Identify which cell holds the provided text, then report its [x, y] central coordinate. 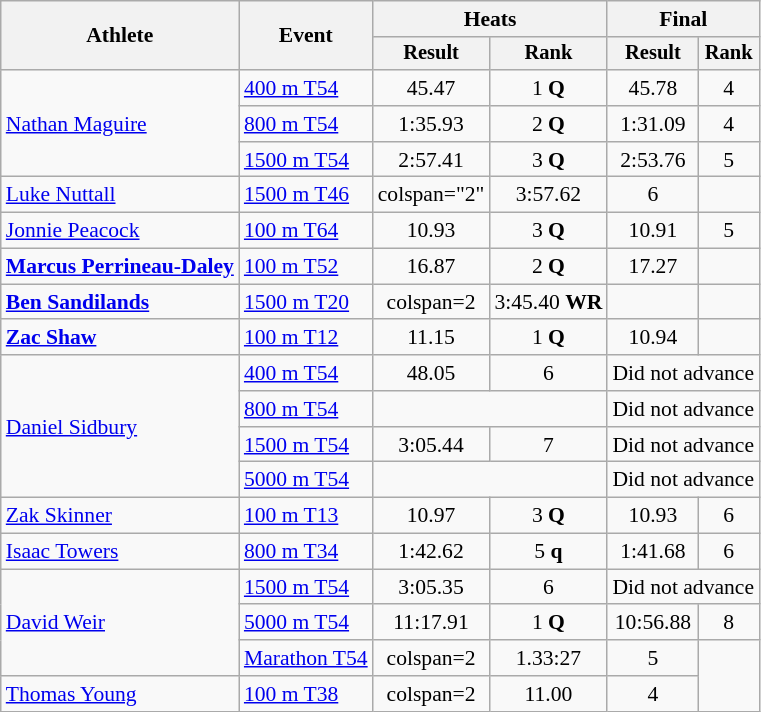
11.15 [432, 338]
Event [306, 36]
1.33:27 [548, 658]
1:31.09 [652, 124]
10.94 [652, 338]
100 m T52 [306, 267]
45.78 [652, 88]
8 [728, 623]
48.05 [432, 373]
3:05.35 [432, 587]
Thomas Young [120, 694]
Final [683, 19]
2:53.76 [652, 160]
Athlete [120, 36]
Ben Sandilands [120, 302]
Jonnie Peacock [120, 231]
colspan="2" [432, 195]
10:56.88 [652, 623]
Luke Nuttall [120, 195]
Nathan Maguire [120, 124]
Heats [490, 19]
10.97 [432, 516]
45.47 [432, 88]
11:17.91 [432, 623]
1500 m T46 [306, 195]
3:05.44 [432, 445]
100 m T12 [306, 338]
Zak Skinner [120, 516]
11.00 [548, 694]
2:57.41 [432, 160]
1:42.62 [432, 552]
5 q [548, 552]
Marathon T54 [306, 658]
100 m T13 [306, 516]
David Weir [120, 622]
7 [548, 445]
3:45.40 WR [548, 302]
16.87 [432, 267]
800 m T34 [306, 552]
Zac Shaw [120, 338]
Isaac Towers [120, 552]
100 m T64 [306, 231]
Marcus Perrineau-Daley [120, 267]
1500 m T20 [306, 302]
1:41.68 [652, 552]
10.91 [652, 231]
Daniel Sidbury [120, 426]
3:57.62 [548, 195]
17.27 [652, 267]
100 m T38 [306, 694]
1:35.93 [432, 124]
